Find where the given text appears and provide that cell's center as (x, y) coordinate. 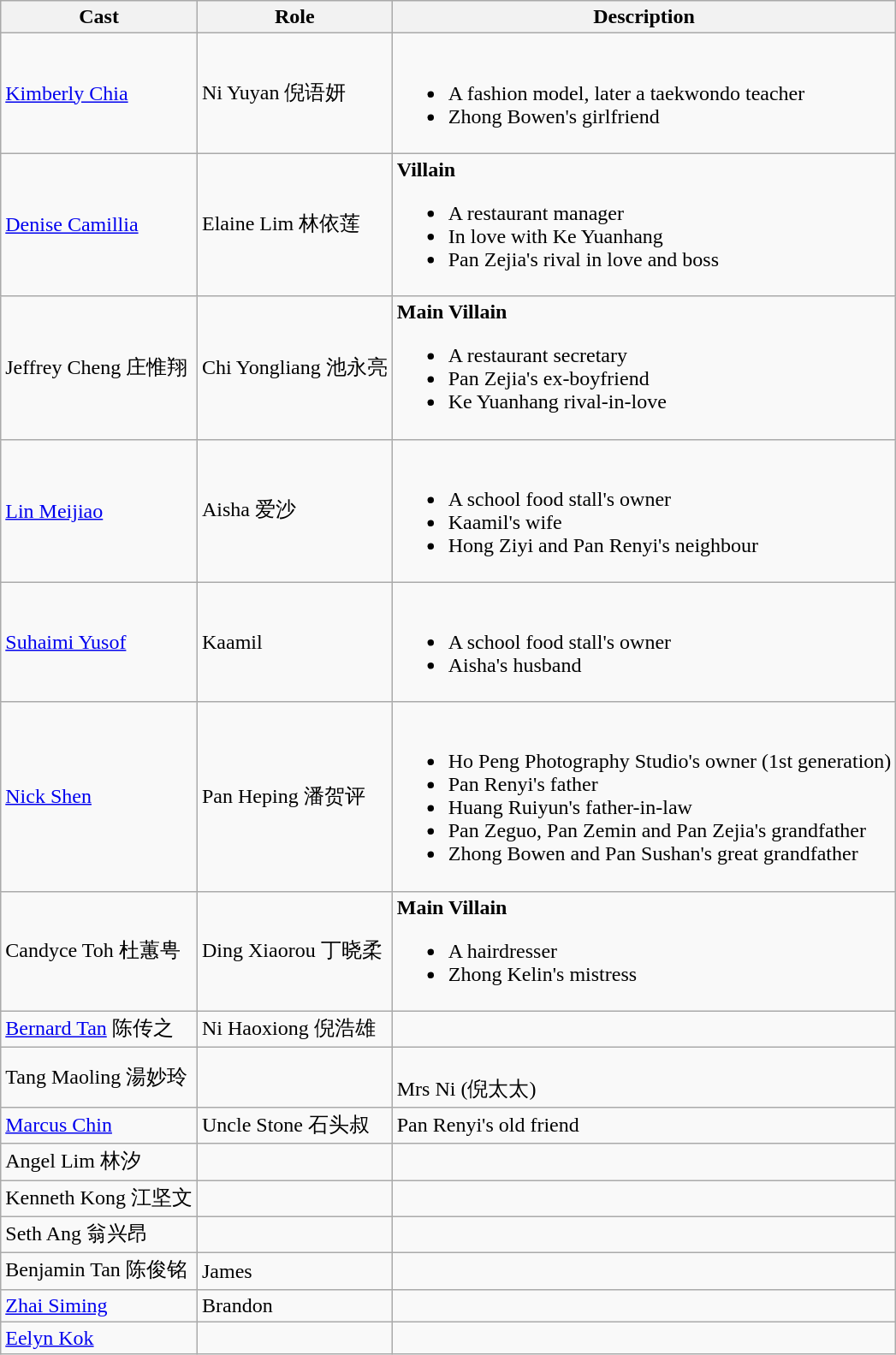
Aisha 爱沙 (294, 510)
Chi Yongliang 池永亮 (294, 368)
Main VillainA restaurant secretaryPan Zejia's ex-boyfriendKe Yuanhang rival-in-love (644, 368)
Seth Ang 翁兴昂 (99, 1234)
Eelyn Kok (99, 1338)
Bernard Tan 陈传之 (99, 1029)
Pan Renyi's old friend (644, 1125)
Suhaimi Yusof (99, 642)
Denise Camillia (99, 224)
Ni Yuyan 倪语妍 (294, 93)
Kimberly Chia (99, 93)
Brandon (294, 1305)
Uncle Stone 石头叔 (294, 1125)
Ni Haoxiong 倪浩雄 (294, 1029)
Pan Heping 潘贺评 (294, 796)
Lin Meijiao (99, 510)
Description (644, 17)
Cast (99, 17)
Marcus Chin (99, 1125)
Kaamil (294, 642)
Ding Xiaorou 丁晓柔 (294, 951)
Zhai Siming (99, 1305)
Mrs Ni (倪太太) (644, 1078)
James (294, 1272)
A school food stall's ownerKaamil's wifeHong Ziyi and Pan Renyi's neighbour (644, 510)
Angel Lim 林汐 (99, 1162)
Benjamin Tan 陈俊铭 (99, 1272)
Role (294, 17)
Jeffrey Cheng 庄惟翔 (99, 368)
Nick Shen (99, 796)
Candyce Toh 杜蕙甹 (99, 951)
A fashion model, later a taekwondo teacherZhong Bowen's girlfriend (644, 93)
VillainA restaurant managerIn love with Ke YuanhangPan Zejia's rival in love and boss (644, 224)
Tang Maoling 湯妙玲 (99, 1078)
A school food stall's ownerAisha's husband (644, 642)
Elaine Lim 林依莲 (294, 224)
Main VillainA hairdresserZhong Kelin's mistress (644, 951)
Kenneth Kong 江坚文 (99, 1198)
